Return the (x, y) coordinate for the center point of the cell that contains the specified text.  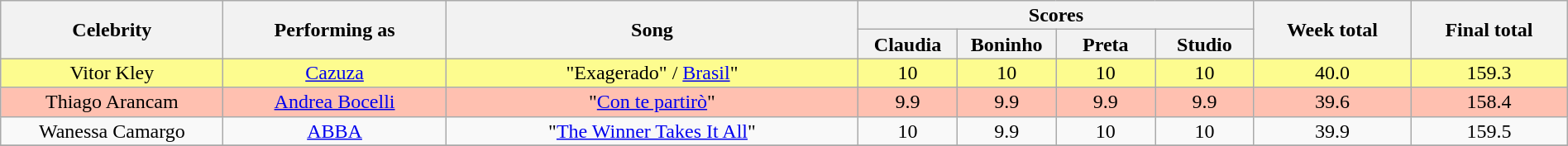
Andrea Bocelli (334, 102)
Claudia (908, 45)
40.0 (1331, 73)
Song (652, 30)
159.5 (1489, 130)
Thiago Arancam (112, 102)
Final total (1489, 30)
Preta (1106, 45)
39.6 (1331, 102)
Vitor Kley (112, 73)
"Con te partirò" (652, 102)
158.4 (1489, 102)
Week total (1331, 30)
159.3 (1489, 73)
"The Winner Takes It All" (652, 130)
Studio (1205, 45)
Celebrity (112, 30)
Boninho (1006, 45)
ABBA (334, 130)
39.9 (1331, 130)
Scores (1056, 15)
Cazuza (334, 73)
Wanessa Camargo (112, 130)
Performing as (334, 30)
"Exagerado" / Brasil" (652, 73)
